From the cell containing the given text, extract its center point as (x, y) coordinate. 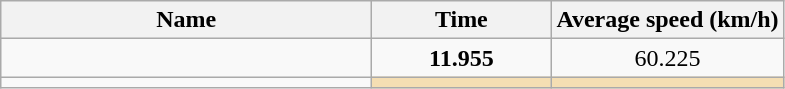
Name (186, 20)
11.955 (462, 58)
Average speed (km/h) (668, 20)
Time (462, 20)
60.225 (668, 58)
